Scan for the cell matching the given text and deliver its (x, y) coordinate at center. 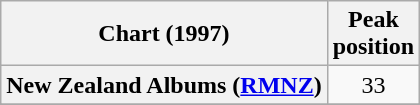
33 (373, 85)
New Zealand Albums (RMNZ) (164, 85)
Peakposition (373, 34)
Chart (1997) (164, 34)
